Return [x, y] of the center of cell containing provided text 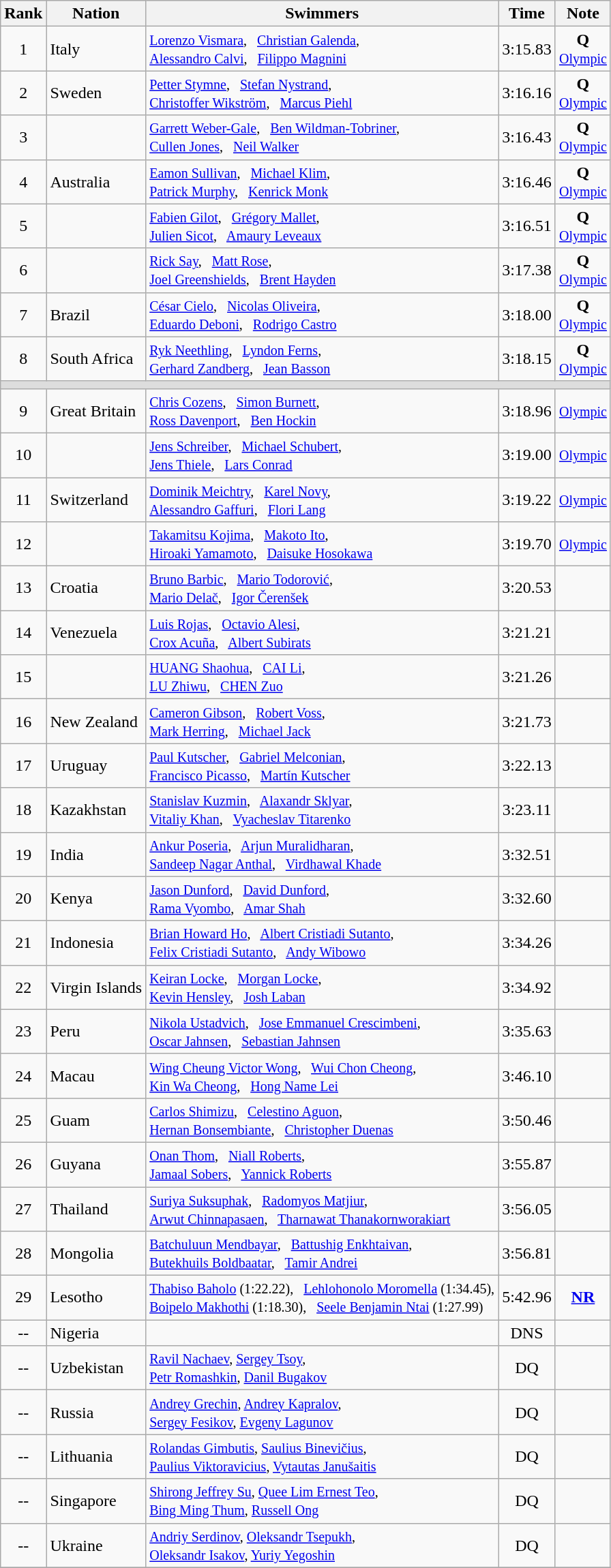
16 [23, 721]
3:21.73 [527, 721]
New Zealand [96, 721]
Onan Thom, Niall Roberts, Jamaal Sobers, Yannick Roberts [322, 1164]
Cameron Gibson, Robert Voss, Mark Herring, Michael Jack [322, 721]
Andriy Serdinov, Oleksandr Tsepukh, Oleksandr Isakov, Yuriy Yegoshin [322, 1546]
3:46.10 [527, 1075]
Kenya [96, 898]
Sweden [96, 93]
Nigeria [96, 1333]
21 [23, 943]
3:17.38 [527, 270]
3:15.83 [527, 49]
3:34.26 [527, 943]
Chris Cozens, Simon Burnett, Ross Davenport, Ben Hockin [322, 410]
Indonesia [96, 943]
Dominik Meichtry, Karel Novy, Alessandro Gaffuri, Flori Lang [322, 499]
Guyana [96, 1164]
19 [23, 855]
3:22.13 [527, 766]
22 [23, 987]
12 [23, 544]
3:16.51 [527, 226]
Ryk Neethling, Lyndon Ferns, Gerhard Zandberg, Jean Basson [322, 358]
HUANG Shaohua, CAI Li, LU Zhiwu, CHEN Zuo [322, 677]
Rank [23, 14]
Macau [96, 1075]
Lorenzo Vismara, Christian Galenda, Alessandro Calvi, Filippo Magnini [322, 49]
3:18.96 [527, 410]
3:16.43 [527, 138]
Carlos Shimizu, Celestino Aguon, Hernan Bonsembiante, Christopher Duenas [322, 1120]
Switzerland [96, 499]
25 [23, 1120]
3:23.11 [527, 810]
20 [23, 898]
Uruguay [96, 766]
5:42.96 [527, 1297]
9 [23, 410]
Peru [96, 1032]
Italy [96, 49]
Fabien Gilot, Grégory Mallet, Julien Sicot, Amaury Leveaux [322, 226]
27 [23, 1209]
Jason Dunford, David Dunford, Rama Vyombo, Amar Shah [322, 898]
3:34.92 [527, 987]
3:19.22 [527, 499]
3:32.51 [527, 855]
7 [23, 315]
2 [23, 93]
South Africa [96, 358]
15 [23, 677]
Bruno Barbic, Mario Todorović, Mario Delač, Igor Čerenšek [322, 589]
Swimmers [322, 14]
Keiran Locke, Morgan Locke, Kevin Hensley, Josh Laban [322, 987]
3:21.21 [527, 632]
3:18.00 [527, 315]
3:19.70 [527, 544]
Lithuania [96, 1457]
3 [23, 138]
Note [582, 14]
Petter Stymne, Stefan Nystrand, Christoffer Wikström, Marcus Piehl [322, 93]
Andrey Grechin, Andrey Kapralov, Sergey Fesikov, Evgeny Lagunov [322, 1412]
8 [23, 358]
Russia [96, 1412]
Guam [96, 1120]
6 [23, 270]
17 [23, 766]
4 [23, 181]
Brian Howard Ho, Albert Cristiadi Sutanto, Felix Cristiadi Sutanto, Andy Wibowo [322, 943]
Australia [96, 181]
13 [23, 589]
DNS [527, 1333]
3:56.81 [527, 1254]
3:18.15 [527, 358]
Luis Rojas, Octavio Alesi, Crox Acuña, Albert Subirats [322, 632]
Singapore [96, 1501]
Thailand [96, 1209]
29 [23, 1297]
Mongolia [96, 1254]
18 [23, 810]
3:21.26 [527, 677]
24 [23, 1075]
3:16.16 [527, 93]
26 [23, 1164]
3:20.53 [527, 589]
India [96, 855]
Stanislav Kuzmin, Alaxandr Sklyar, Vitaliy Khan, Vyacheslav Titarenko [322, 810]
Brazil [96, 315]
3:16.46 [527, 181]
3:56.05 [527, 1209]
28 [23, 1254]
14 [23, 632]
1 [23, 49]
3:32.60 [527, 898]
Suriya Suksuphak, Radomyos Matjiur, Arwut Chinnapasaen, Tharnawat Thanakornworakiart [322, 1209]
10 [23, 455]
Virgin Islands [96, 987]
Uzbekistan [96, 1368]
Batchuluun Mendbayar, Battushig Enkhtaivan, Butekhuils Boldbaatar, Tamir Andrei [322, 1254]
Rick Say, Matt Rose, Joel Greenshields, Brent Hayden [322, 270]
Kazakhstan [96, 810]
Garrett Weber-Gale, Ben Wildman-Tobriner, Cullen Jones, Neil Walker [322, 138]
NR [582, 1297]
5 [23, 226]
Paul Kutscher, Gabriel Melconian, Francisco Picasso, Martín Kutscher [322, 766]
César Cielo, Nicolas Oliveira, Eduardo Deboni, Rodrigo Castro [322, 315]
11 [23, 499]
Nation [96, 14]
Ankur Poseria, Arjun Muralidharan, Sandeep Nagar Anthal, Virdhawal Khade [322, 855]
Lesotho [96, 1297]
Shirong Jeffrey Su, Quee Lim Ernest Teo, Bing Ming Thum, Russell Ong [322, 1501]
Takamitsu Kojima, Makoto Ito, Hiroaki Yamamoto, Daisuke Hosokawa [322, 544]
Ravil Nachaev, Sergey Tsoy, Petr Romashkin, Danil Bugakov [322, 1368]
Wing Cheung Victor Wong, Wui Chon Cheong, Kin Wa Cheong, Hong Name Lei [322, 1075]
Croatia [96, 589]
3:50.46 [527, 1120]
3:19.00 [527, 455]
3:35.63 [527, 1032]
Great Britain [96, 410]
Time [527, 14]
3:55.87 [527, 1164]
Nikola Ustadvich, Jose Emmanuel Crescimbeni, Oscar Jahnsen, Sebastian Jahnsen [322, 1032]
Thabiso Baholo (1:22.22), Lehlohonolo Moromella (1:34.45), Boipelo Makhothi (1:18.30), Seele Benjamin Ntai (1:27.99) [322, 1297]
Jens Schreiber, Michael Schubert, Jens Thiele, Lars Conrad [322, 455]
Ukraine [96, 1546]
Rolandas Gimbutis, Saulius Binevičius, Paulius Viktoravicius, Vytautas Janušaitis [322, 1457]
23 [23, 1032]
Eamon Sullivan, Michael Klim, Patrick Murphy, Kenrick Monk [322, 181]
Venezuela [96, 632]
